From the cell containing the given text, extract its center point as [X, Y] coordinate. 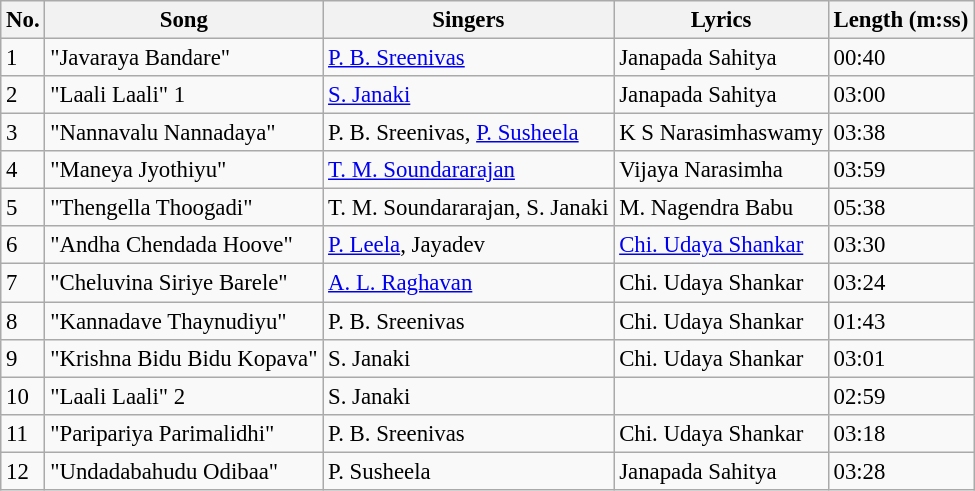
No. [23, 20]
03:38 [900, 133]
03:28 [900, 471]
9 [23, 358]
"Andha Chendada Hoove" [184, 245]
Length (m:ss) [900, 20]
00:40 [900, 58]
"Krishna Bidu Bidu Kopava" [184, 358]
P. Leela, Jayadev [468, 245]
A. L. Raghavan [468, 283]
02:59 [900, 396]
"Kannadave Thaynudiyu" [184, 321]
7 [23, 283]
4 [23, 170]
12 [23, 471]
P. B. Sreenivas, P. Susheela [468, 133]
T. M. Soundararajan [468, 170]
"Cheluvina Siriye Barele" [184, 283]
P. Susheela [468, 471]
05:38 [900, 208]
"Laali Laali" 2 [184, 396]
03:59 [900, 170]
2 [23, 95]
Lyrics [721, 20]
8 [23, 321]
3 [23, 133]
03:24 [900, 283]
Singers [468, 20]
Vijaya Narasimha [721, 170]
"Laali Laali" 1 [184, 95]
"Thengella Thoogadi" [184, 208]
6 [23, 245]
"Maneya Jyothiyu" [184, 170]
K S Narasimhaswamy [721, 133]
5 [23, 208]
1 [23, 58]
01:43 [900, 321]
10 [23, 396]
03:01 [900, 358]
"Nannavalu Nannadaya" [184, 133]
T. M. Soundararajan, S. Janaki [468, 208]
M. Nagendra Babu [721, 208]
"Paripariya Parimalidhi" [184, 433]
"Javaraya Bandare" [184, 58]
03:18 [900, 433]
"Undadabahudu Odibaa" [184, 471]
03:00 [900, 95]
03:30 [900, 245]
Song [184, 20]
11 [23, 433]
